For the text-containing cell, return its midpoint in (X, Y) coordinate format. 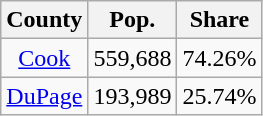
Pop. (132, 20)
74.26% (220, 58)
County (44, 20)
559,688 (132, 58)
DuPage (44, 96)
193,989 (132, 96)
Cook (44, 58)
Share (220, 20)
25.74% (220, 96)
